Return [X, Y] of the center of cell containing provided text 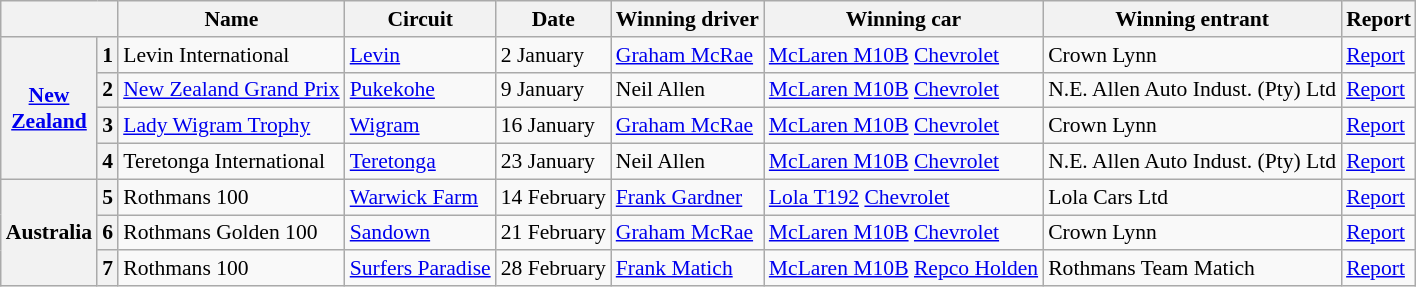
7 [108, 269]
Date [554, 19]
Lady Wigram Trophy [232, 126]
Winning entrant [1192, 19]
Wigram [420, 126]
Teretonga International [232, 162]
Winning driver [688, 19]
New Zealand Grand Prix [232, 90]
McLaren M10B Repco Holden [904, 269]
14 February [554, 197]
3 [108, 126]
Sandown [420, 233]
NewZealand [49, 108]
Australia [49, 232]
Levin [420, 55]
Warwick Farm [420, 197]
Frank Matich [688, 269]
Circuit [420, 19]
6 [108, 233]
Levin International [232, 55]
5 [108, 197]
Lola T192 Chevrolet [904, 197]
Rothmans Team Matich [1192, 269]
2 January [554, 55]
Rothmans Golden 100 [232, 233]
Surfers Paradise [420, 269]
Frank Gardner [688, 197]
Lola Cars Ltd [1192, 197]
Name [232, 19]
23 January [554, 162]
4 [108, 162]
Pukekohe [420, 90]
1 [108, 55]
2 [108, 90]
9 January [554, 90]
Teretonga [420, 162]
Winning car [904, 19]
28 February [554, 269]
16 January [554, 126]
21 February [554, 233]
